Capture the cell that displays the provided text and extract its (x, y) central coordinate. 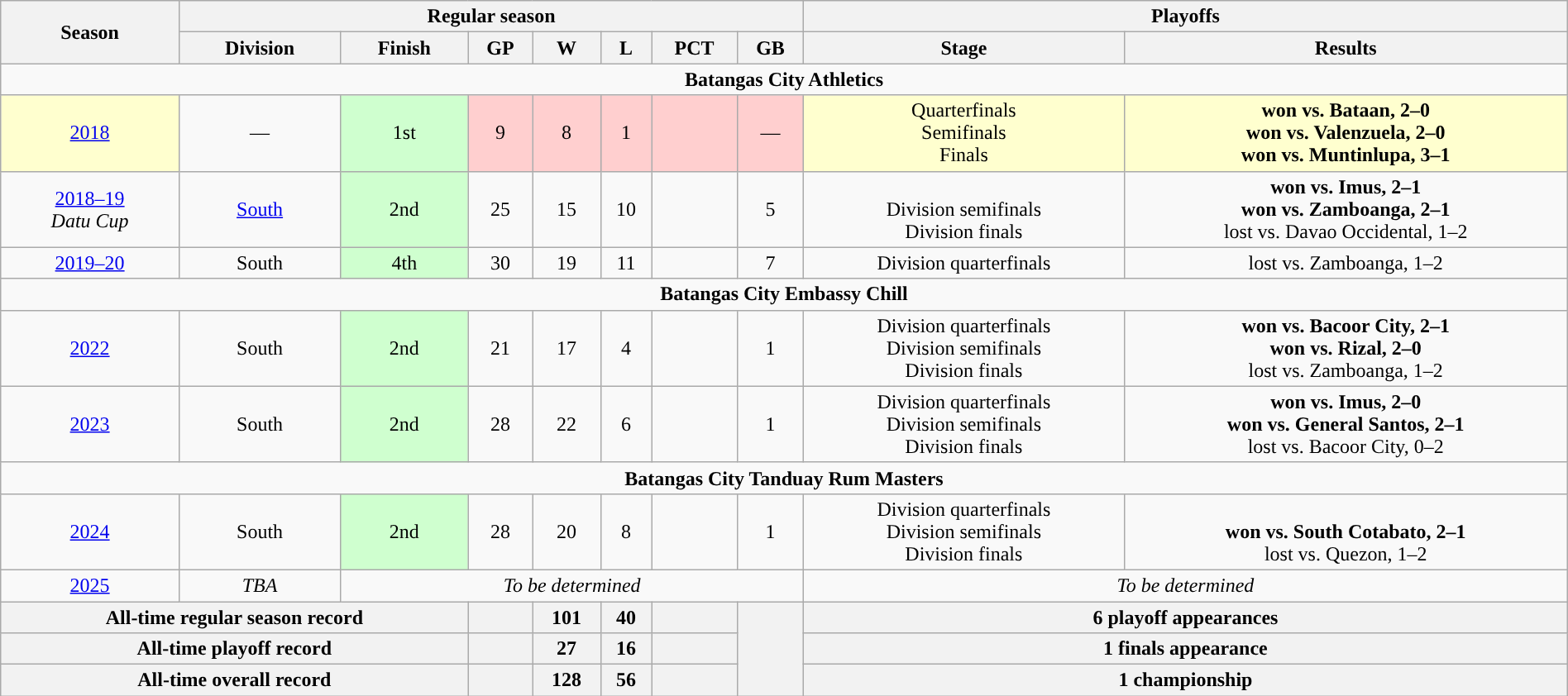
Regular season (491, 17)
Stage (964, 48)
30 (500, 263)
5 (770, 209)
7 (770, 263)
2019–20 (90, 263)
2025 (90, 585)
Quarterfinals Semifinals Finals (964, 133)
6 (625, 424)
2018 (90, 133)
1st (404, 133)
11 (625, 263)
2024 (90, 532)
W (567, 48)
Results (1346, 48)
PCT (695, 48)
27 (567, 649)
22 (567, 424)
won vs. Imus, 2–0won vs. General Santos, 2–1lost vs. Bacoor City, 0–2 (1346, 424)
2022 (90, 348)
56 (625, 680)
TBA (260, 585)
15 (567, 209)
4 (625, 348)
2018–19 Datu Cup (90, 209)
16 (625, 649)
1 championship (1186, 680)
21 (500, 348)
Batangas City Embassy Chill (784, 294)
20 (567, 532)
Season (90, 32)
won vs. Bataan, 2–0 won vs. Valenzuela, 2–0 won vs. Muntinlupa, 3–1 (1346, 133)
GP (500, 48)
6 playoff appearances (1186, 617)
All-time overall record (235, 680)
4th (404, 263)
1 finals appearance (1186, 649)
L (625, 48)
Division semifinals Division finals (964, 209)
Batangas City Tanduay Rum Masters (784, 478)
won vs. Bacoor City, 2–1 won vs. Rizal, 2–0 lost vs. Zamboanga, 1–2 (1346, 348)
Division quarterfinals (964, 263)
40 (625, 617)
Batangas City Athletics (784, 79)
Playoffs (1186, 17)
won vs. South Cotabato, 2–1 lost vs. Quezon, 1–2 (1346, 532)
lost vs. Zamboanga, 1–2 (1346, 263)
17 (567, 348)
10 (625, 209)
GB (770, 48)
25 (500, 209)
19 (567, 263)
128 (567, 680)
101 (567, 617)
Finish (404, 48)
All-time playoff record (235, 649)
won vs. Imus, 2–1 won vs. Zamboanga, 2–1 lost vs. Davao Occidental, 1–2 (1346, 209)
9 (500, 133)
Division quarterfinals Division semifinals Division finals (964, 348)
All-time regular season record (235, 617)
Division (260, 48)
2023 (90, 424)
